Provide the [X, Y] coordinate of the cell's center where the given text is located.  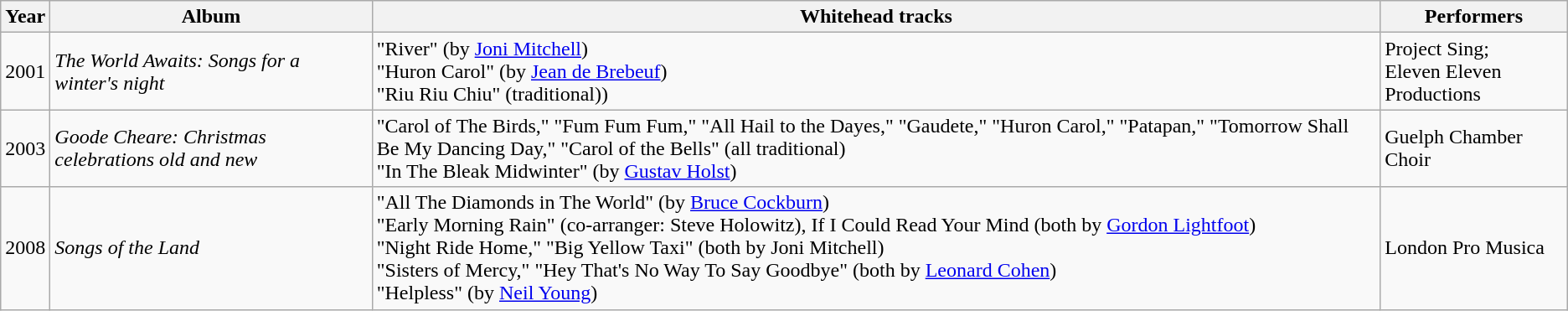
Goode Cheare: Christmas celebrations old and new [211, 148]
Guelph Chamber Choir [1474, 148]
2008 [25, 248]
2003 [25, 148]
Songs of the Land [211, 248]
Performers [1474, 17]
2001 [25, 71]
Year [25, 17]
Album [211, 17]
Whitehead tracks [876, 17]
London Pro Musica [1474, 248]
"River" (by Joni Mitchell) "Huron Carol" (by Jean de Brebeuf) "Riu Riu Chiu" (traditional)) [876, 71]
Project Sing;Eleven Eleven Productions [1474, 71]
The World Awaits: Songs for a winter's night [211, 71]
